Return the [X, Y] coordinate for the center point of the cell that contains the specified text.  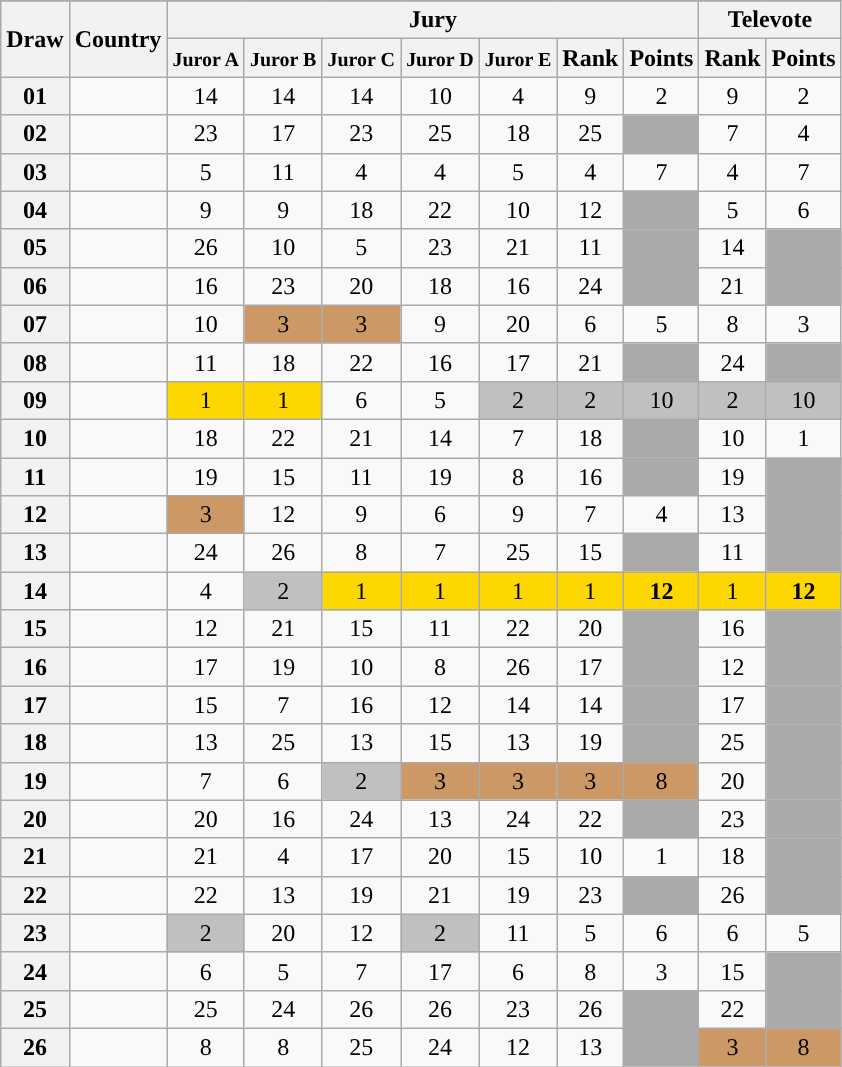
08 [35, 362]
Country [118, 39]
06 [35, 286]
Televote [770, 20]
Draw [35, 39]
Juror B [283, 58]
02 [35, 134]
09 [35, 400]
03 [35, 172]
07 [35, 324]
Juror A [206, 58]
05 [35, 248]
Juror E [518, 58]
Jury [433, 20]
Juror D [440, 58]
04 [35, 210]
Juror C [362, 58]
01 [35, 96]
